Return (x, y) of the center of cell containing provided text 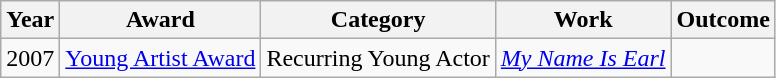
Award (160, 20)
Young Artist Award (160, 58)
Work (583, 20)
Recurring Young Actor (378, 58)
2007 (30, 58)
My Name Is Earl (583, 58)
Outcome (723, 20)
Category (378, 20)
Year (30, 20)
